Scan for the cell matching the given text and deliver its (x, y) coordinate at center. 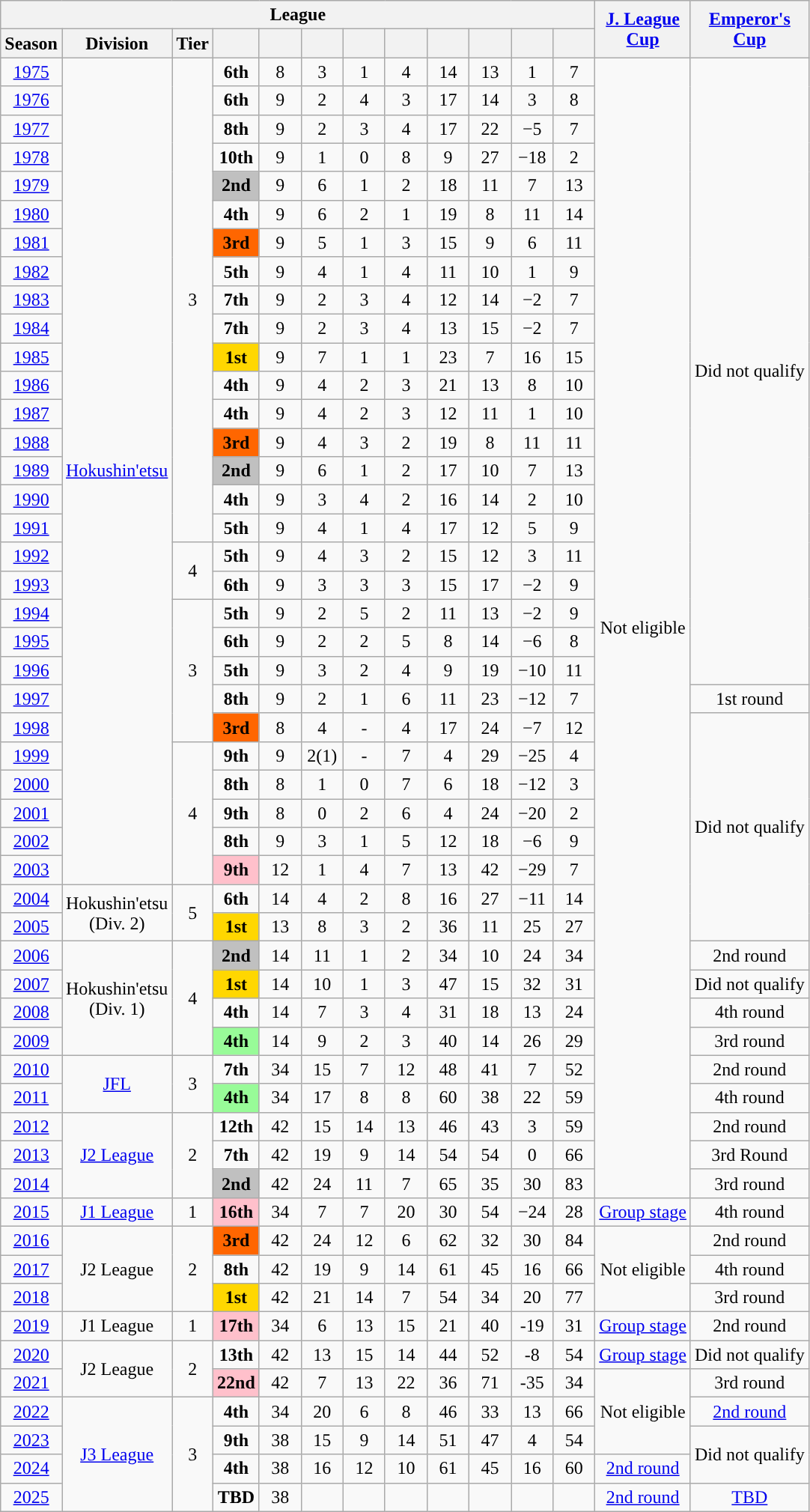
−7 (532, 727)
1976 (31, 100)
2017 (31, 1269)
28 (574, 1212)
1986 (31, 386)
Hokushin'etsu(Div. 1) (117, 998)
1988 (31, 443)
13th (237, 1355)
-35 (532, 1383)
League (298, 15)
2002 (31, 842)
2022 (31, 1412)
Emperor'sCup (749, 29)
33 (490, 1412)
−10 (532, 670)
1975 (31, 72)
1984 (31, 328)
1994 (31, 613)
2025 (31, 1497)
1995 (31, 642)
71 (490, 1383)
41 (490, 1069)
2023 (31, 1440)
26 (532, 1041)
JFL (117, 1084)
2012 (31, 1126)
2018 (31, 1298)
−29 (532, 870)
1987 (31, 414)
65 (448, 1183)
1993 (31, 585)
2008 (31, 1012)
1999 (31, 756)
1998 (31, 727)
1982 (31, 271)
1977 (31, 129)
1979 (31, 186)
1991 (31, 528)
1st round (749, 699)
2009 (31, 1041)
Season (31, 43)
3rd Round (749, 1155)
J3 League (117, 1454)
16th (237, 1212)
1992 (31, 556)
83 (574, 1183)
51 (448, 1440)
1997 (31, 699)
2000 (31, 784)
1989 (31, 471)
2020 (31, 1355)
2001 (31, 813)
1981 (31, 243)
2006 (31, 956)
−24 (532, 1212)
-8 (532, 1355)
77 (574, 1298)
12th (237, 1126)
−20 (532, 813)
2016 (31, 1240)
−11 (532, 899)
1996 (31, 670)
35 (490, 1183)
2013 (31, 1155)
2019 (31, 1326)
1983 (31, 300)
-19 (532, 1326)
1978 (31, 157)
84 (574, 1240)
10th (237, 157)
44 (448, 1355)
2011 (31, 1098)
−18 (532, 157)
2021 (31, 1383)
−25 (532, 756)
J. LeagueCup (643, 29)
2015 (31, 1212)
Division (117, 43)
−5 (532, 129)
22nd (237, 1383)
Hokushin'etsu (117, 471)
1980 (31, 214)
48 (448, 1069)
2005 (31, 927)
25 (532, 927)
2004 (31, 899)
1985 (31, 357)
Tier (193, 43)
Hokushin'etsu(Div. 2) (117, 913)
2003 (31, 870)
2010 (31, 1069)
43 (490, 1126)
2007 (31, 984)
1990 (31, 500)
2(1) (322, 756)
2024 (31, 1469)
62 (448, 1240)
2014 (31, 1183)
17th (237, 1326)
